Capture the cell that displays the provided text and extract its (X, Y) central coordinate. 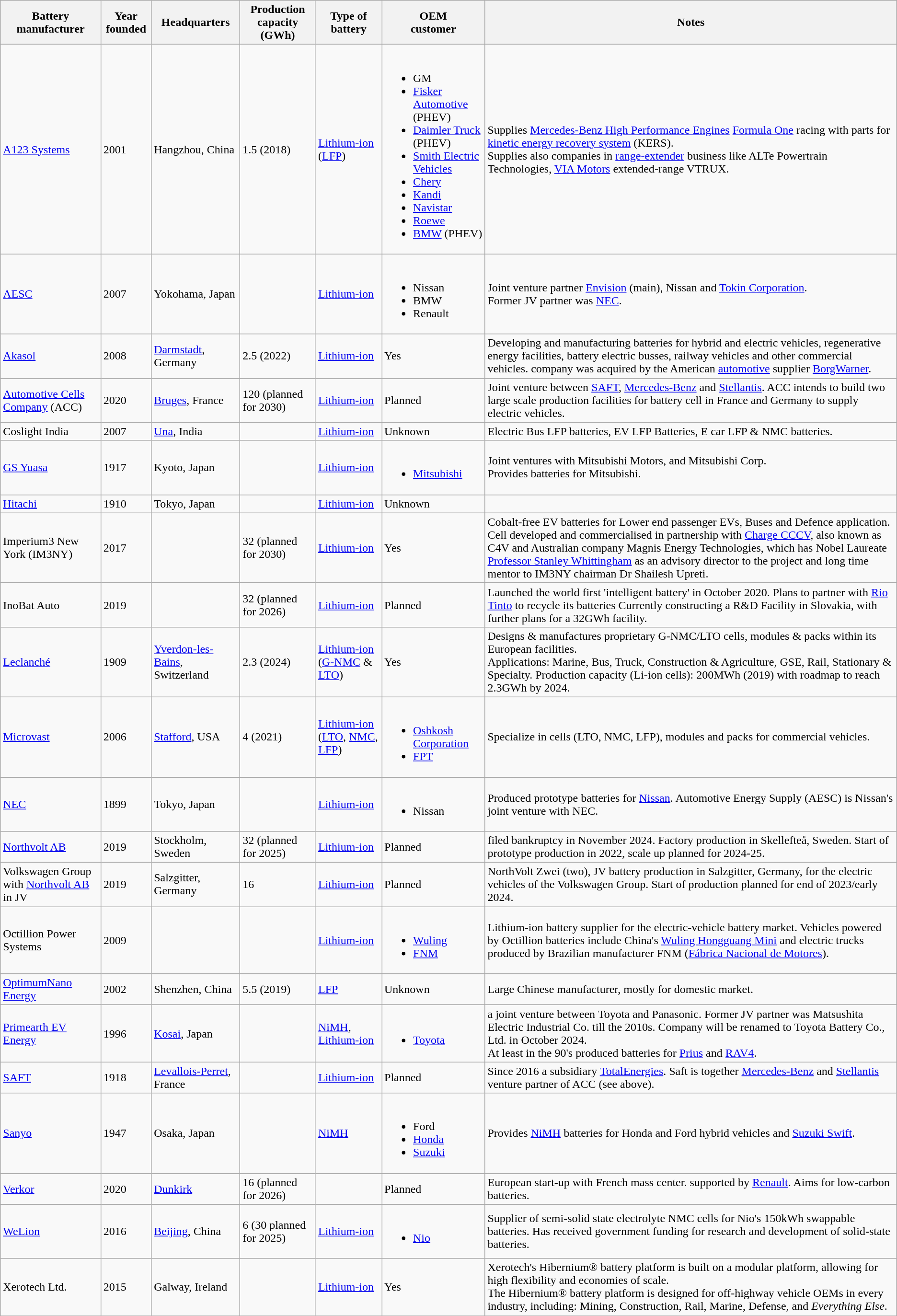
1918 (126, 1077)
32 (planned for 2030) (278, 548)
1910 (126, 504)
Darmstadt, Germany (195, 356)
2008 (126, 356)
4 (2021) (278, 737)
1.5 (2018) (278, 150)
Galway, Ireland (195, 1287)
Yokohama, Japan (195, 294)
32 (planned for 2025) (278, 847)
Coslight India (51, 431)
Volkswagen Group with Northvolt AB in JV (51, 885)
Specialize in cells (LTO, NMC, LFP), modules and packs for commercial vehicles. (691, 737)
2002 (126, 989)
Hitachi (51, 504)
2009 (126, 940)
GS Yuasa (51, 468)
Nissan (433, 804)
Headquarters (195, 23)
Beijing, China (195, 1232)
NissanBMWRenault (433, 294)
Hangzhou, China (195, 150)
1917 (126, 468)
Joint venture partner Envision (main), Nissan and Tokin Corporation.Former JV partner was NEC. (691, 294)
GMFisker Automotive (PHEV)Daimler Truck (PHEV)Smith Electric VehiclesCheryKandiNavistarRoeweBMW (PHEV) (433, 150)
2017 (126, 548)
Large Chinese manufacturer, mostly for domestic market. (691, 989)
Leclanché (51, 662)
Kyoto, Japan (195, 468)
Automotive Cells Company (ACC) (51, 400)
OptimumNano Energy (51, 989)
1899 (126, 804)
Mitsubishi (433, 468)
Provides NiMH batteries for Honda and Ford hybrid vehicles and Suzuki Swift. (691, 1133)
Akasol (51, 356)
Type of battery (348, 23)
Octillion Power Systems (51, 940)
Bruges, France (195, 400)
LFP (348, 989)
6 (30 planned for 2025) (278, 1232)
120 (planned for 2030) (278, 400)
InoBat Auto (51, 605)
SAFT (51, 1077)
Una, India (195, 431)
Electric Bus LFP batteries, EV LFP Batteries, E car LFP & NMC batteries. (691, 431)
Osaka, Japan (195, 1133)
Xerotech Ltd. (51, 1287)
2016 (126, 1232)
Primearth EV Energy (51, 1033)
Northvolt AB (51, 847)
NEC (51, 804)
Dunkirk (195, 1189)
2001 (126, 150)
Notes (691, 23)
1996 (126, 1033)
2.5 (2022) (278, 356)
Verkor (51, 1189)
WulingFNM (433, 940)
16 (278, 885)
Produced prototype batteries for Nissan. Automotive Energy Supply (AESC) is Nissan's joint venture with NEC. (691, 804)
5.5 (2019) (278, 989)
Toyota (433, 1033)
AESC (51, 294)
Joint ventures with Mitsubishi Motors, and Mitsubishi Corp.Provides batteries for Mitsubishi. (691, 468)
Microvast (51, 737)
NiMH (348, 1133)
2015 (126, 1287)
European start-up with French mass center. supported by Renault. Aims for low-carbon batteries. (691, 1189)
NiMH, Lithium-ion (348, 1033)
Lithium-ion (G-NMC & LTO) (348, 662)
32 (planned for 2026) (278, 605)
FordHondaSuzuki (433, 1133)
Imperium3 New York (IM3NY) (51, 548)
2006 (126, 737)
Oshkosh CorporationFPT (433, 737)
Shenzhen, China (195, 989)
Levallois-Perret, France (195, 1077)
WeLion (51, 1232)
16 (planned for 2026) (278, 1189)
2.3 (2024) (278, 662)
Production capacity (GWh) (278, 23)
Year founded (126, 23)
Yverdon-les-Bains, Switzerland (195, 662)
Salzgitter, Germany (195, 885)
Since 2016 a subsidiary TotalEnergies. Saft is together Mercedes-Benz and Stellantis venture partner of ACC (see above). (691, 1077)
A123 Systems (51, 150)
Stafford, USA (195, 737)
Kosai, Japan (195, 1033)
OEMcustomer (433, 23)
1947 (126, 1133)
Stockholm, Sweden (195, 847)
Nio (433, 1232)
Lithium-ion (LTO, NMC, LFP) (348, 737)
1909 (126, 662)
Lithium-ion (LFP) (348, 150)
filed bankruptcy in November 2024. Factory production in Skellefteå, Sweden. Start of prototype production in 2022, scale up planned for 2024-25. (691, 847)
Battery manufacturer (51, 23)
Sanyo (51, 1133)
